Determine the (X, Y) coordinate at the center of the cell enclosing the given text.  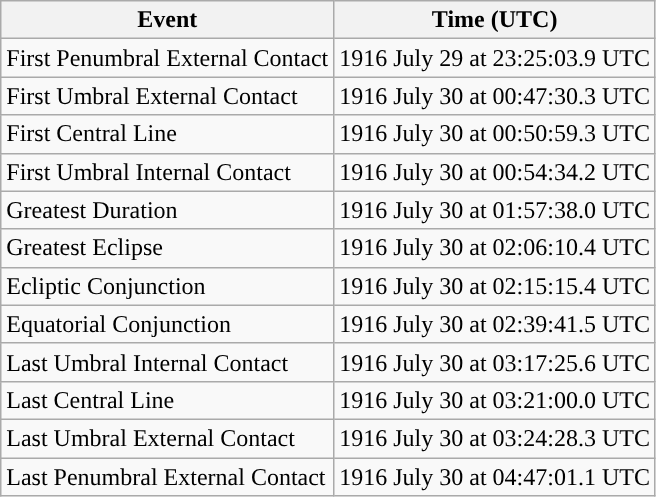
1916 July 30 at 02:06:10.4 UTC (495, 248)
1916 July 30 at 02:39:41.5 UTC (495, 324)
First Umbral Internal Contact (168, 172)
First Central Line (168, 134)
Last Umbral Internal Contact (168, 362)
1916 July 30 at 04:47:01.1 UTC (495, 477)
1916 July 30 at 00:54:34.2 UTC (495, 172)
First Umbral External Contact (168, 96)
Last Penumbral External Contact (168, 477)
Time (UTC) (495, 20)
1916 July 29 at 23:25:03.9 UTC (495, 58)
Greatest Eclipse (168, 248)
Last Central Line (168, 400)
1916 July 30 at 03:17:25.6 UTC (495, 362)
1916 July 30 at 00:50:59.3 UTC (495, 134)
Event (168, 20)
Ecliptic Conjunction (168, 286)
Equatorial Conjunction (168, 324)
1916 July 30 at 03:24:28.3 UTC (495, 438)
Last Umbral External Contact (168, 438)
1916 July 30 at 02:15:15.4 UTC (495, 286)
1916 July 30 at 00:47:30.3 UTC (495, 96)
1916 July 30 at 03:21:00.0 UTC (495, 400)
First Penumbral External Contact (168, 58)
Greatest Duration (168, 210)
1916 July 30 at 01:57:38.0 UTC (495, 210)
